Provide the [x, y] coordinate of the cell's center where the given text is located.  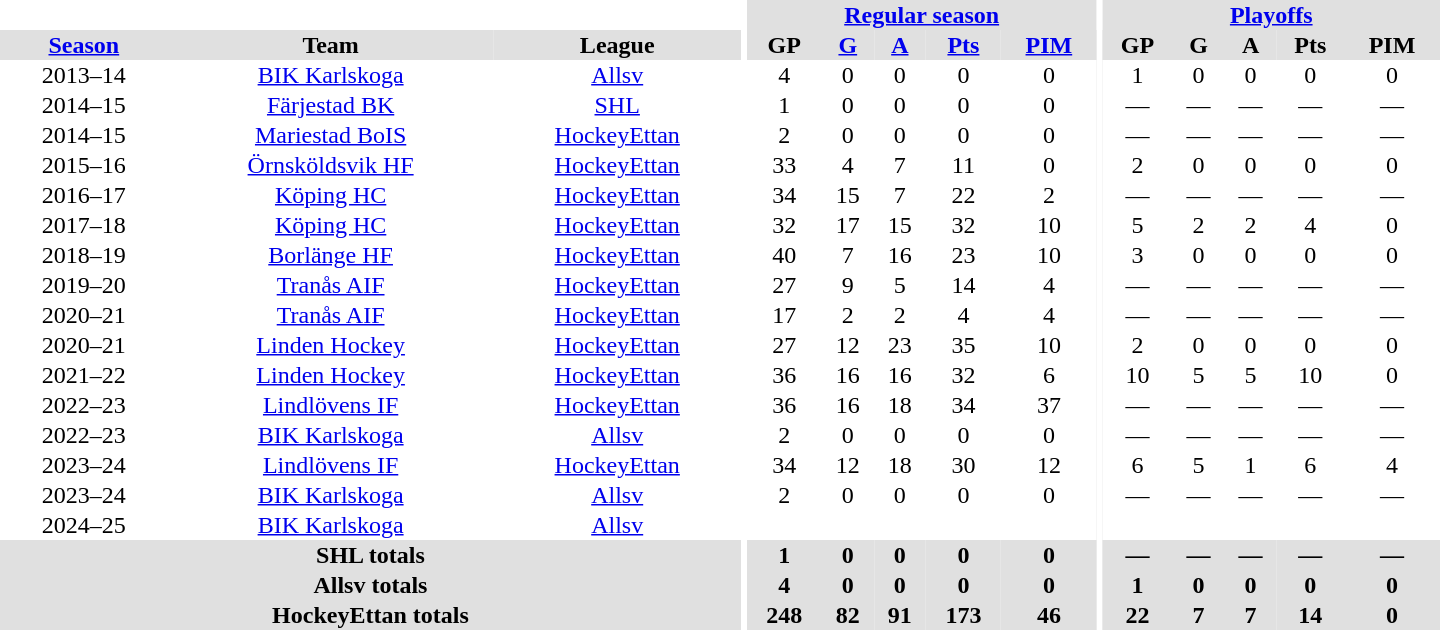
2013–14 [84, 75]
Örnsköldsvik HF [331, 165]
SHL [618, 105]
SHL totals [370, 555]
40 [784, 255]
Regular season [922, 15]
11 [964, 165]
35 [964, 345]
2024–25 [84, 525]
82 [848, 615]
2021–22 [84, 375]
33 [784, 165]
30 [964, 465]
League [618, 45]
2015–16 [84, 165]
Team [331, 45]
2017–18 [84, 225]
3 [1137, 255]
Mariestad BoIS [331, 135]
2019–20 [84, 285]
Borlänge HF [331, 255]
2016–17 [84, 195]
173 [964, 615]
Färjestad BK [331, 105]
Allsv totals [370, 585]
248 [784, 615]
37 [1049, 405]
Playoffs [1271, 15]
9 [848, 285]
HockeyEttan totals [370, 615]
Season [84, 45]
91 [900, 615]
2018–19 [84, 255]
46 [1049, 615]
